Extract the (X, Y) coordinate from the center of the cell holding the provided text.  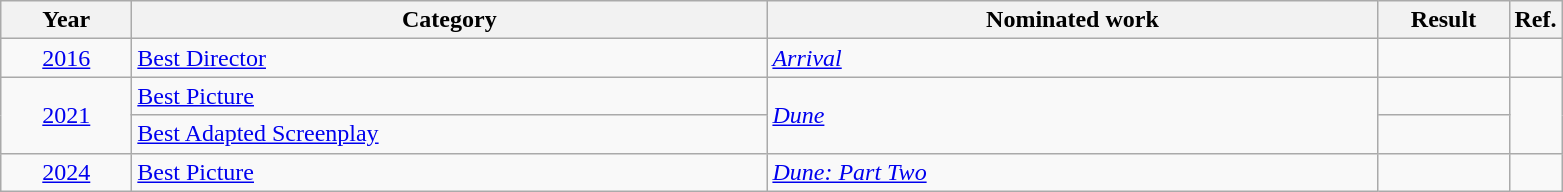
Dune (1072, 115)
Category (450, 20)
Best Director (450, 58)
Year (66, 20)
Nominated work (1072, 20)
Dune: Part Two (1072, 172)
Ref. (1536, 20)
Result (1444, 20)
Best Adapted Screenplay (450, 134)
2016 (66, 58)
Arrival (1072, 58)
2024 (66, 172)
2021 (66, 115)
